Capture the cell that displays the provided text and extract its (x, y) central coordinate. 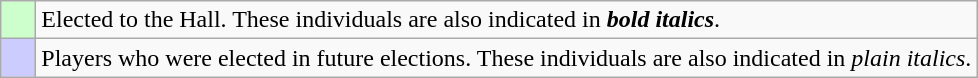
Players who were elected in future elections. These individuals are also indicated in plain italics. (506, 58)
Elected to the Hall. These individuals are also indicated in bold italics. (506, 20)
